Scan for the cell matching the given text and deliver its [x, y] coordinate at center. 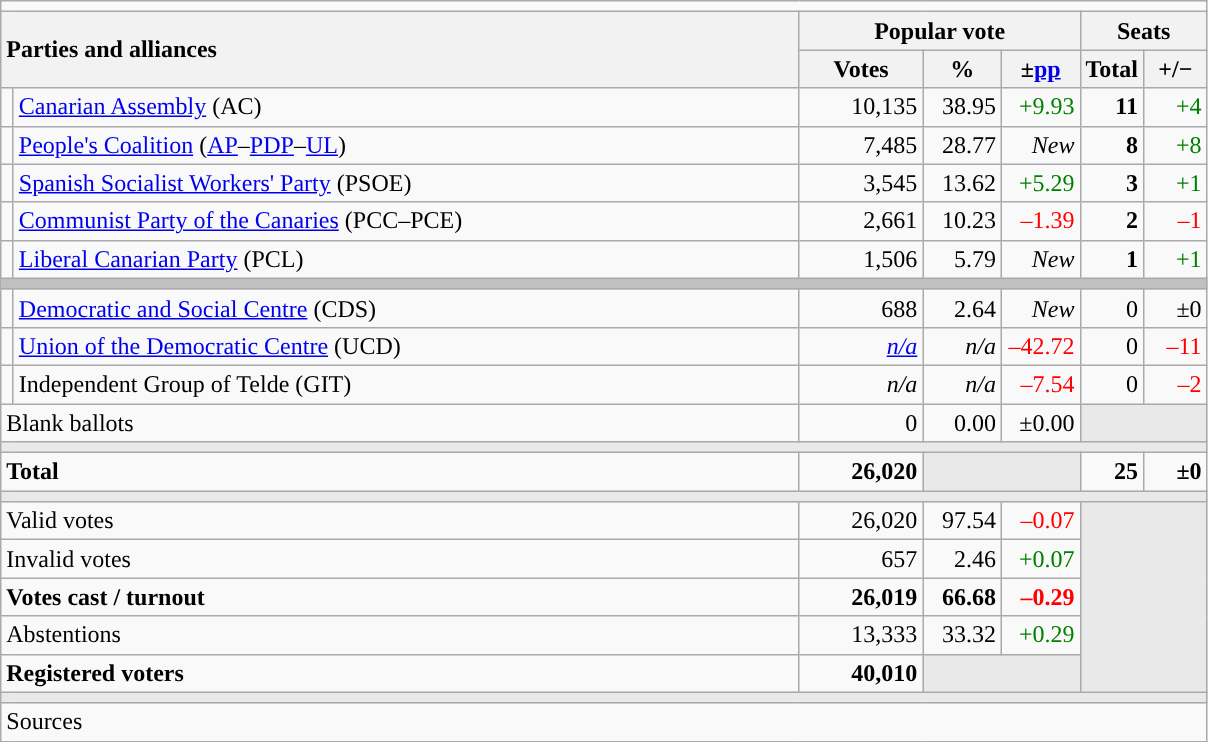
–42.72 [1040, 346]
38.95 [962, 107]
1 [1112, 259]
+0.07 [1040, 559]
Democratic and Social Centre (CDS) [406, 308]
–2 [1176, 384]
26,019 [861, 597]
+4 [1176, 107]
2.46 [962, 559]
Parties and alliances [400, 50]
8 [1112, 145]
7,485 [861, 145]
Valid votes [400, 521]
Votes cast / turnout [400, 597]
5.79 [962, 259]
13,333 [861, 635]
11 [1112, 107]
Invalid votes [400, 559]
Spanish Socialist Workers' Party (PSOE) [406, 183]
Blank ballots [400, 423]
Votes [861, 69]
–0.29 [1040, 597]
688 [861, 308]
66.68 [962, 597]
Abstentions [400, 635]
People's Coalition (AP–PDP–UL) [406, 145]
+5.29 [1040, 183]
97.54 [962, 521]
1,506 [861, 259]
+8 [1176, 145]
0.00 [962, 423]
+0.29 [1040, 635]
33.32 [962, 635]
Liberal Canarian Party (PCL) [406, 259]
28.77 [962, 145]
10,135 [861, 107]
3 [1112, 183]
Sources [604, 722]
±pp [1040, 69]
25 [1112, 472]
+/− [1176, 69]
Canarian Assembly (AC) [406, 107]
+9.93 [1040, 107]
% [962, 69]
2,661 [861, 221]
657 [861, 559]
10.23 [962, 221]
2.64 [962, 308]
–1 [1176, 221]
–1.39 [1040, 221]
±0.00 [1040, 423]
Independent Group of Telde (GIT) [406, 384]
Communist Party of the Canaries (PCC–PCE) [406, 221]
–11 [1176, 346]
–7.54 [1040, 384]
Seats [1144, 31]
2 [1112, 221]
Registered voters [400, 673]
3,545 [861, 183]
Union of the Democratic Centre (UCD) [406, 346]
–0.07 [1040, 521]
40,010 [861, 673]
13.62 [962, 183]
Popular vote [940, 31]
